Output the (X, Y) coordinate of the center of the cell containing the given text.  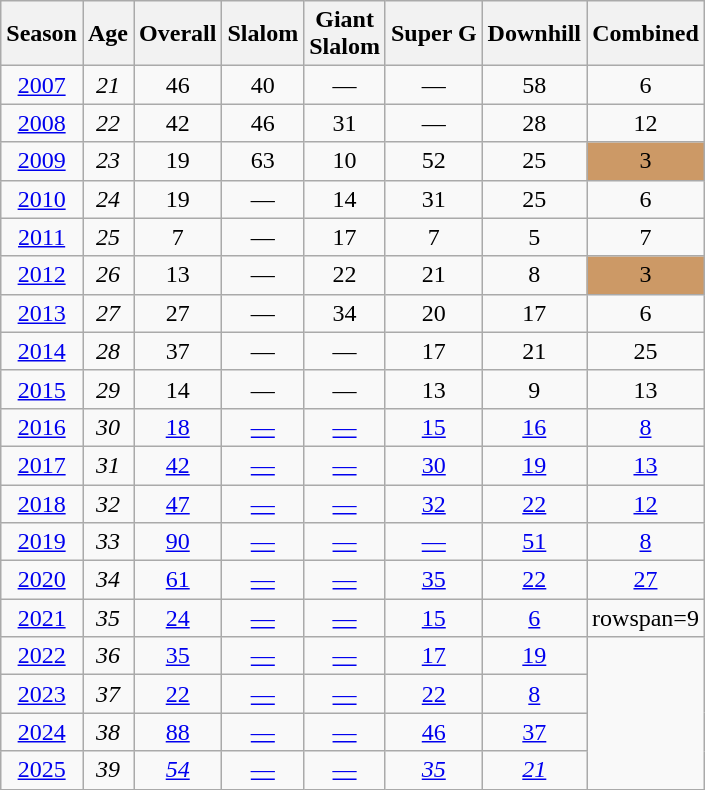
9 (534, 389)
51 (534, 542)
2008 (42, 123)
61 (178, 580)
2011 (42, 237)
52 (434, 161)
54 (178, 770)
2013 (42, 313)
2015 (42, 389)
Overall (178, 34)
23 (108, 161)
47 (178, 503)
2017 (42, 465)
2023 (42, 694)
2014 (42, 351)
10 (345, 161)
2025 (42, 770)
39 (108, 770)
Slalom (263, 34)
38 (108, 732)
20 (434, 313)
2010 (42, 199)
2024 (42, 732)
58 (534, 85)
2018 (42, 503)
GiantSlalom (345, 34)
2022 (42, 656)
Downhill (534, 34)
33 (108, 542)
2016 (42, 427)
2021 (42, 618)
90 (178, 542)
Age (108, 34)
Season (42, 34)
2012 (42, 275)
40 (263, 85)
rowspan=9 (646, 618)
Super G (434, 34)
2009 (42, 161)
29 (108, 389)
2020 (42, 580)
Combined (646, 34)
18 (178, 427)
63 (263, 161)
2007 (42, 85)
16 (534, 427)
88 (178, 732)
26 (108, 275)
36 (108, 656)
5 (534, 237)
2019 (42, 542)
